Extract the [X, Y] coordinate from the center of the cell holding the provided text.  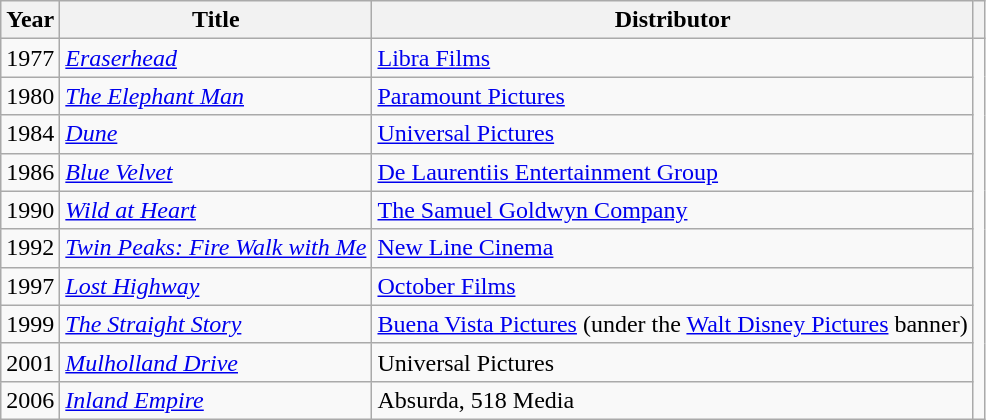
1986 [30, 172]
1977 [30, 58]
Paramount Pictures [672, 96]
Title [216, 20]
The Straight Story [216, 324]
1997 [30, 286]
New Line Cinema [672, 248]
1980 [30, 96]
Twin Peaks: Fire Walk with Me [216, 248]
Year [30, 20]
Dune [216, 134]
2001 [30, 362]
October Films [672, 286]
Buena Vista Pictures (under the Walt Disney Pictures banner) [672, 324]
Lost Highway [216, 286]
1992 [30, 248]
1990 [30, 210]
Wild at Heart [216, 210]
1999 [30, 324]
Libra Films [672, 58]
De Laurentiis Entertainment Group [672, 172]
2006 [30, 400]
Absurda, 518 Media [672, 400]
Blue Velvet [216, 172]
The Elephant Man [216, 96]
The Samuel Goldwyn Company [672, 210]
Inland Empire [216, 400]
Mulholland Drive [216, 362]
1984 [30, 134]
Eraserhead [216, 58]
Distributor [672, 20]
